From the cell containing the given text, extract its center point as (X, Y) coordinate. 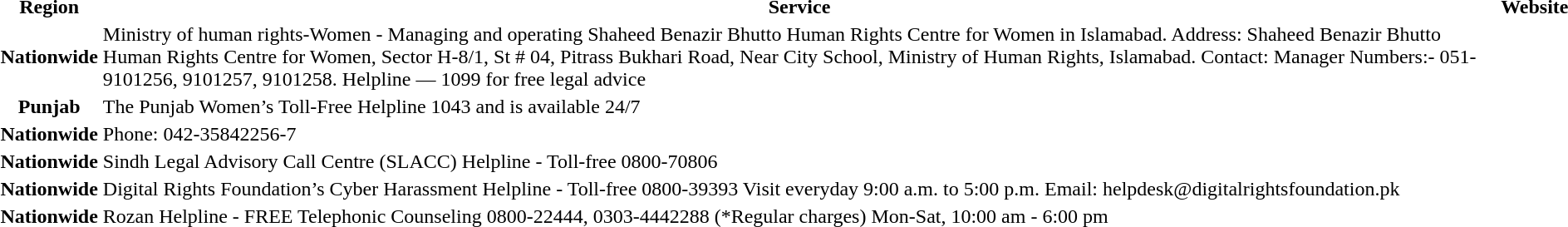
Phone: 042-35842256-7 (799, 134)
The Punjab Women’s Toll-Free Helpline 1043 and is available 24/7 (799, 106)
Sindh Legal Advisory Call Centre (SLACC) Helpline - Toll-free 0800-70806 (799, 161)
